Extract the [X, Y] coordinate from the center of the cell holding the provided text.  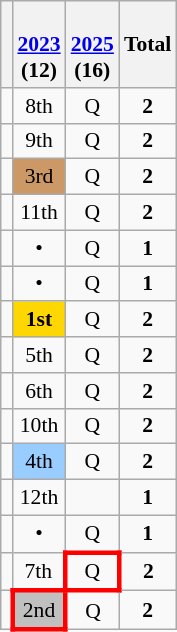
2025(16) [92, 44]
12th [38, 498]
4th [38, 462]
3rd [38, 177]
9th [38, 141]
2023(12) [38, 44]
6th [38, 391]
5th [38, 355]
2nd [38, 610]
10th [38, 426]
8th [38, 106]
7th [38, 572]
1st [38, 320]
Total [148, 44]
11th [38, 213]
